Determine the [x, y] coordinate at the center of the cell enclosing the given text.  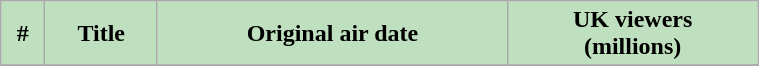
UK viewers(millions) [633, 34]
Title [101, 34]
Original air date [332, 34]
# [23, 34]
